Capture the cell that displays the provided text and extract its (X, Y) central coordinate. 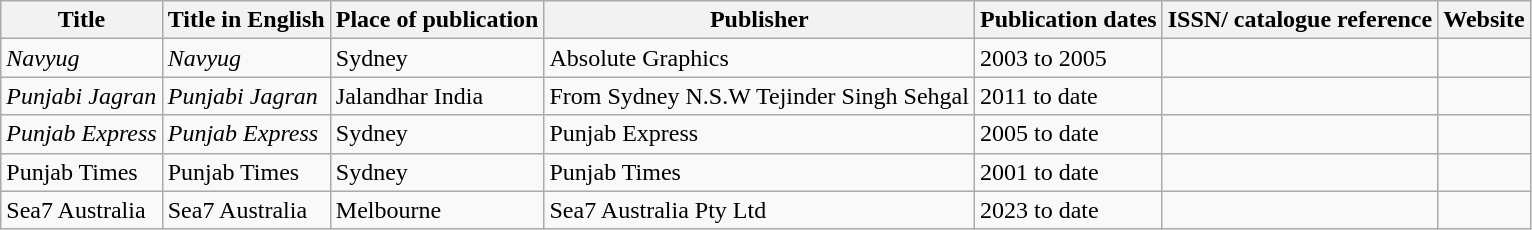
2003 to 2005 (1068, 58)
ISSN/ catalogue reference (1300, 20)
Website (1484, 20)
Title in English (246, 20)
2001 to date (1068, 172)
Jalandhar India (437, 96)
Title (82, 20)
Publisher (759, 20)
Publication dates (1068, 20)
2005 to date (1068, 134)
2011 to date (1068, 96)
2023 to date (1068, 210)
Melbourne (437, 210)
Sea7 Australia Pty Ltd (759, 210)
From Sydney N.S.W Tejinder Singh Sehgal (759, 96)
Absolute Graphics (759, 58)
Place of publication (437, 20)
